Find where the given text appears and provide that cell's center as [x, y] coordinate. 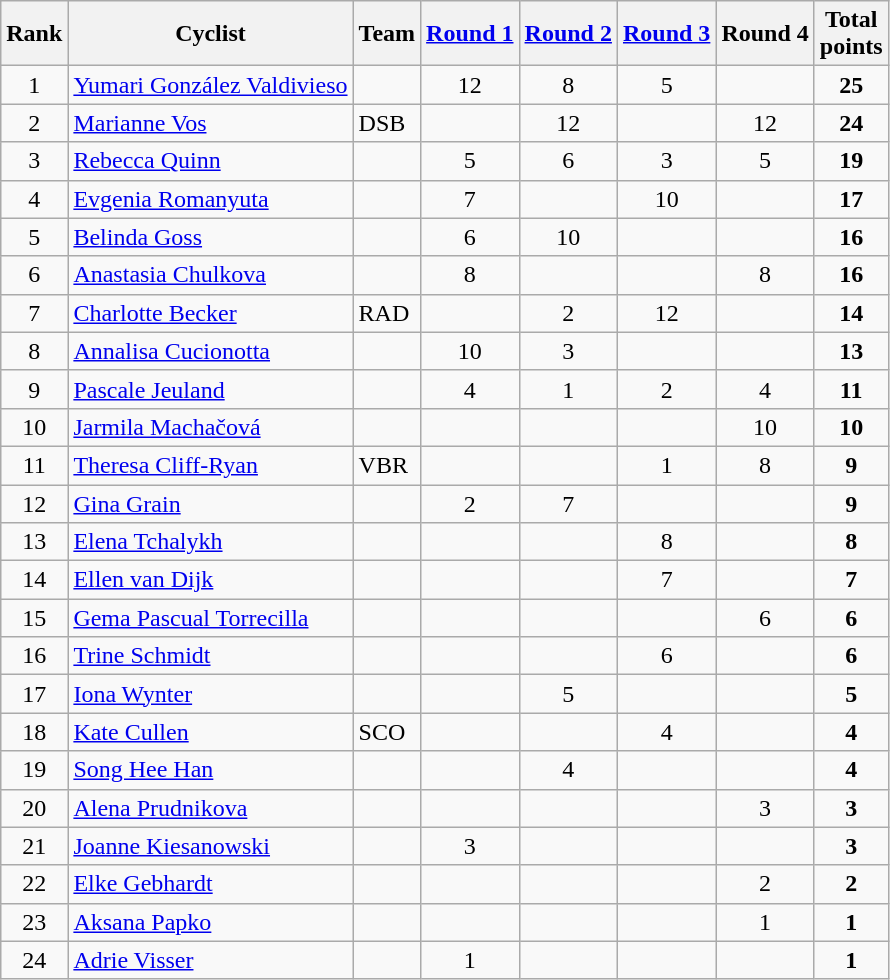
Rank [34, 34]
Theresa Cliff-Ryan [210, 465]
Evgenia Romanyuta [210, 199]
Alena Prudnikova [210, 808]
Trine Schmidt [210, 656]
Gema Pascual Torrecilla [210, 618]
Round 3 [666, 34]
VBR [387, 465]
Song Hee Han [210, 770]
Aksana Papko [210, 922]
23 [34, 922]
Marianne Vos [210, 123]
Ellen van Dijk [210, 580]
Totalpoints [851, 34]
Belinda Goss [210, 237]
Gina Grain [210, 503]
Elena Tchalykh [210, 542]
Jarmila Machačová [210, 427]
Team [387, 34]
Round 1 [470, 34]
Yumari González Valdivieso [210, 85]
Adrie Visser [210, 960]
Joanne Kiesanowski [210, 846]
Round 2 [568, 34]
15 [34, 618]
Pascale Jeuland [210, 389]
Anastasia Chulkova [210, 275]
18 [34, 732]
Elke Gebhardt [210, 884]
Round 4 [765, 34]
25 [851, 85]
Charlotte Becker [210, 313]
Annalisa Cucionotta [210, 351]
Rebecca Quinn [210, 161]
22 [34, 884]
Kate Cullen [210, 732]
SCO [387, 732]
DSB [387, 123]
Cyclist [210, 34]
20 [34, 808]
Iona Wynter [210, 694]
21 [34, 846]
RAD [387, 313]
